Pinpoint the cell where the given text exists, returning its (X, Y) midpoint coordinate. 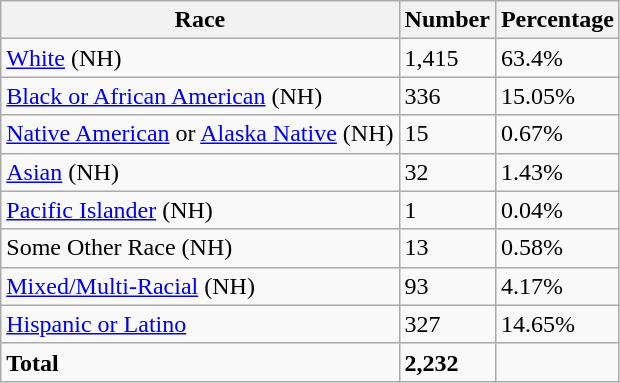
2,232 (447, 362)
32 (447, 172)
1 (447, 210)
1.43% (557, 172)
93 (447, 286)
Race (200, 20)
Some Other Race (NH) (200, 248)
White (NH) (200, 58)
15.05% (557, 96)
0.58% (557, 248)
Pacific Islander (NH) (200, 210)
1,415 (447, 58)
Native American or Alaska Native (NH) (200, 134)
Mixed/Multi-Racial (NH) (200, 286)
Total (200, 362)
0.04% (557, 210)
63.4% (557, 58)
0.67% (557, 134)
Asian (NH) (200, 172)
Black or African American (NH) (200, 96)
4.17% (557, 286)
336 (447, 96)
Hispanic or Latino (200, 324)
Number (447, 20)
13 (447, 248)
14.65% (557, 324)
327 (447, 324)
Percentage (557, 20)
15 (447, 134)
